Output the [x, y] coordinate of the center of the cell containing the given text.  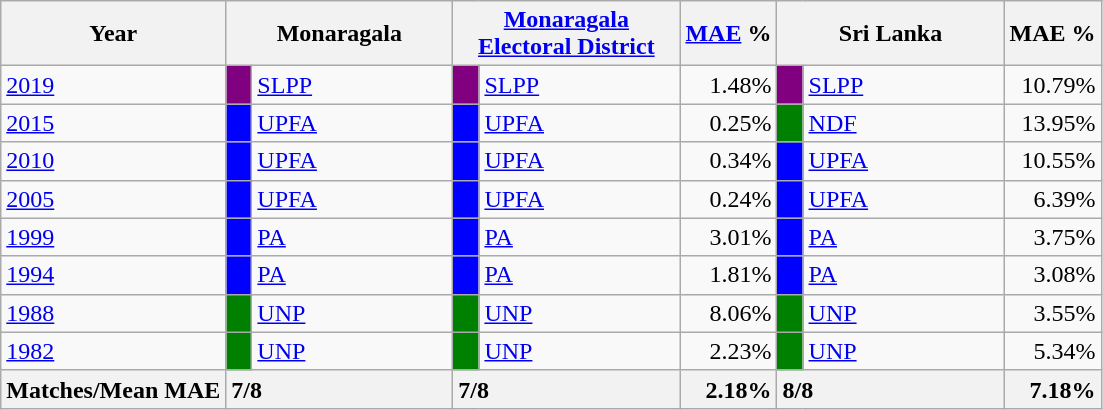
NDF [904, 123]
2010 [114, 161]
2005 [114, 199]
5.34% [1052, 351]
13.95% [1052, 123]
2019 [114, 85]
1994 [114, 275]
3.75% [1052, 237]
Monaragala [340, 34]
2.23% [728, 351]
1.81% [728, 275]
Sri Lanka [890, 34]
0.24% [728, 199]
1999 [114, 237]
6.39% [1052, 199]
Year [114, 34]
2015 [114, 123]
0.34% [728, 161]
2.18% [728, 389]
8/8 [890, 389]
8.06% [728, 313]
Matches/Mean MAE [114, 389]
7.18% [1052, 389]
1982 [114, 351]
3.01% [728, 237]
3.08% [1052, 275]
10.55% [1052, 161]
Monaragala Electoral District [566, 34]
10.79% [1052, 85]
1988 [114, 313]
0.25% [728, 123]
3.55% [1052, 313]
1.48% [728, 85]
